Return the (X, Y) coordinate for the center point of the cell that contains the specified text.  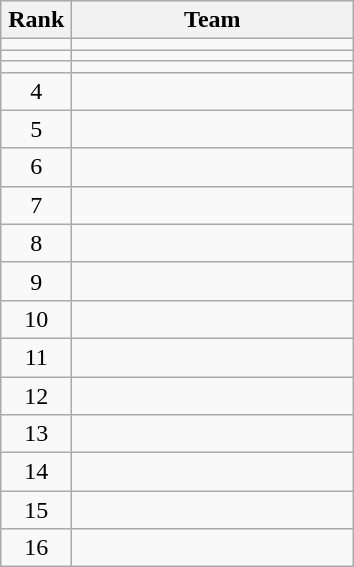
8 (36, 243)
10 (36, 319)
12 (36, 395)
Rank (36, 20)
9 (36, 281)
14 (36, 472)
4 (36, 91)
5 (36, 129)
16 (36, 548)
11 (36, 357)
6 (36, 167)
Team (212, 20)
13 (36, 434)
7 (36, 205)
15 (36, 510)
